Extract the [X, Y] coordinate from the center of the cell holding the provided text.  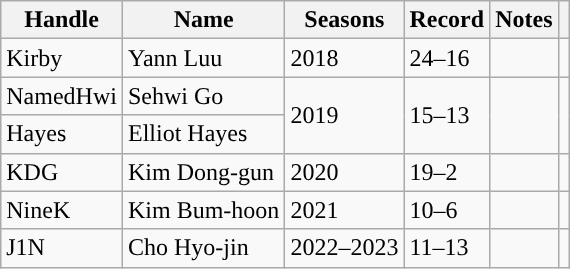
Kim Bum-hoon [203, 210]
2021 [344, 210]
Yann Luu [203, 58]
Notes [524, 20]
2019 [344, 115]
Handle [62, 20]
NamedHwi [62, 96]
Seasons [344, 20]
10–6 [447, 210]
11–13 [447, 248]
Sehwi Go [203, 96]
J1N [62, 248]
Elliot Hayes [203, 134]
Kirby [62, 58]
Hayes [62, 134]
2020 [344, 172]
NineK [62, 210]
2018 [344, 58]
KDG [62, 172]
2022–2023 [344, 248]
Cho Hyo-jin [203, 248]
15–13 [447, 115]
Record [447, 20]
Name [203, 20]
24–16 [447, 58]
19–2 [447, 172]
Kim Dong-gun [203, 172]
